Provide the (X, Y) coordinate of the cell's center where the given text is located.  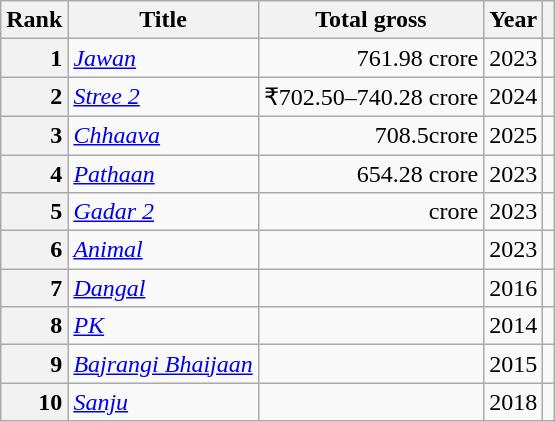
7 (34, 288)
5 (34, 212)
Title (163, 20)
Stree 2 (163, 97)
Bajrangi Bhaijaan (163, 364)
2018 (514, 402)
2024 (514, 97)
3 (34, 135)
2014 (514, 326)
Chhaava (163, 135)
2025 (514, 135)
Year (514, 20)
Sanju (163, 402)
2 (34, 97)
PK (163, 326)
Gadar 2 (163, 212)
1 (34, 58)
Total gross (370, 20)
Pathaan (163, 173)
10 (34, 402)
708.5crore (370, 135)
761.98 crore (370, 58)
Animal (163, 250)
654.28 crore (370, 173)
8 (34, 326)
9 (34, 364)
Jawan (163, 58)
₹702.50–740.28 crore (370, 97)
Rank (34, 20)
6 (34, 250)
4 (34, 173)
Dangal (163, 288)
crore (370, 212)
2016 (514, 288)
2015 (514, 364)
